Capture the cell that displays the provided text and extract its (x, y) central coordinate. 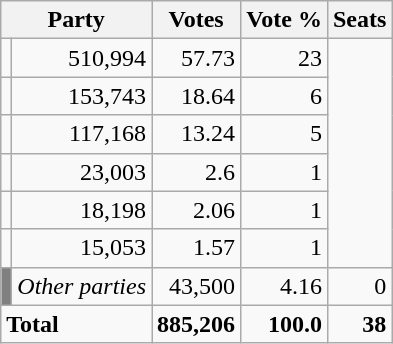
Votes (196, 20)
18.64 (196, 96)
117,168 (82, 134)
2.6 (196, 172)
Vote % (284, 20)
18,198 (82, 210)
57.73 (196, 58)
43,500 (196, 286)
510,994 (82, 58)
4.16 (284, 286)
5 (284, 134)
Total (76, 324)
1.57 (196, 248)
38 (359, 324)
15,053 (82, 248)
23,003 (82, 172)
Party (76, 20)
6 (284, 96)
885,206 (196, 324)
100.0 (284, 324)
Other parties (82, 286)
Seats (359, 20)
13.24 (196, 134)
0 (359, 286)
2.06 (196, 210)
153,743 (82, 96)
23 (284, 58)
